Output the [x, y] coordinate of the center of the cell containing the given text.  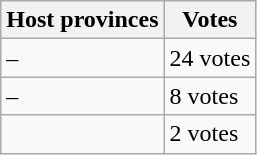
Host provinces [82, 20]
2 votes [210, 134]
24 votes [210, 58]
8 votes [210, 96]
Votes [210, 20]
